Pinpoint the cell where the given text exists, returning its (x, y) midpoint coordinate. 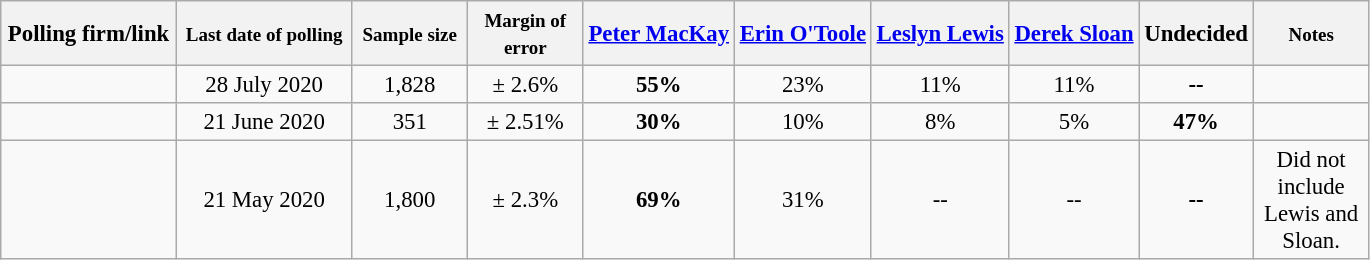
10% (802, 122)
21 May 2020 (264, 200)
± 2.6% (526, 85)
28 July 2020 (264, 85)
± 2.3% (526, 200)
Undecided (1196, 34)
Margin of error (526, 34)
1,800 (410, 200)
1,828 (410, 85)
351 (410, 122)
Peter MacKay (658, 34)
Notes (1311, 34)
Sample size (410, 34)
± 2.51% (526, 122)
5% (1074, 122)
Last date of polling (264, 34)
69% (658, 200)
Leslyn Lewis (940, 34)
Derek Sloan (1074, 34)
8% (940, 122)
31% (802, 200)
Erin O'Toole (802, 34)
Polling firm/link (89, 34)
21 June 2020 (264, 122)
23% (802, 85)
47% (1196, 122)
30% (658, 122)
55% (658, 85)
Did not include Lewis and Sloan. (1311, 200)
